Locate the cell with the specified text and output its (X, Y) center coordinate. 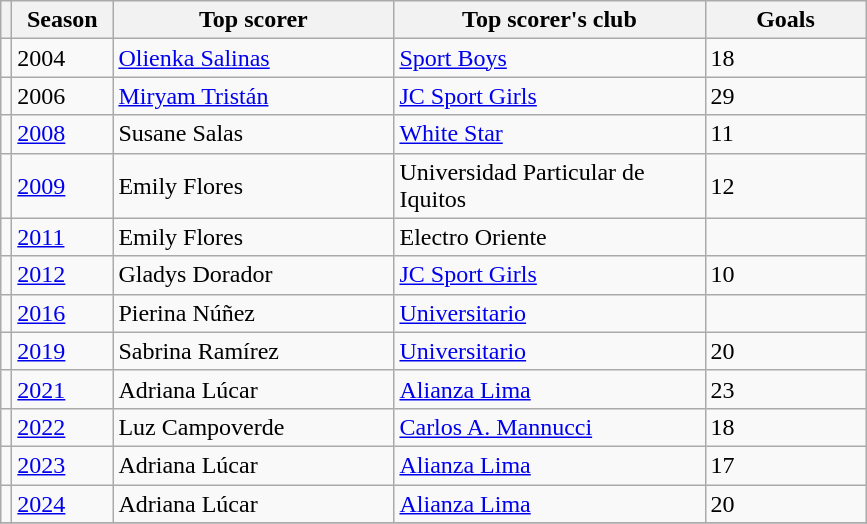
Top scorer (254, 20)
2016 (62, 313)
Carlos A. Mannucci (550, 427)
2021 (62, 389)
Gladys Dorador (254, 275)
Season (62, 20)
Universidad Particular de Iquitos (550, 186)
10 (786, 275)
2019 (62, 351)
Top scorer's club (550, 20)
12 (786, 186)
2024 (62, 503)
2011 (62, 237)
Susane Salas (254, 134)
11 (786, 134)
29 (786, 96)
2009 (62, 186)
2023 (62, 465)
Miryam Tristán (254, 96)
White Star (550, 134)
Pierina Núñez (254, 313)
2012 (62, 275)
Olienka Salinas (254, 58)
Goals (786, 20)
Sabrina Ramírez (254, 351)
2004 (62, 58)
17 (786, 465)
2006 (62, 96)
Sport Boys (550, 58)
2022 (62, 427)
Luz Campoverde (254, 427)
23 (786, 389)
2008 (62, 134)
Electro Oriente (550, 237)
